Provide the (X, Y) coordinate of the cell's center where the given text is located.  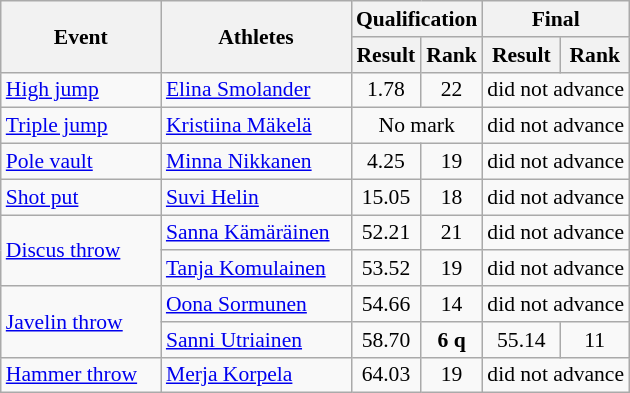
No mark (416, 126)
14 (452, 304)
Discus throw (81, 250)
53.52 (386, 269)
58.70 (386, 340)
Triple jump (81, 126)
54.66 (386, 304)
Elina Smolander (256, 90)
High jump (81, 90)
6 q (452, 340)
Tanja Komulainen (256, 269)
52.21 (386, 233)
Final (556, 19)
11 (594, 340)
Merja Korpela (256, 375)
Minna Nikkanen (256, 162)
Javelin throw (81, 322)
18 (452, 197)
15.05 (386, 197)
Shot put (81, 197)
4.25 (386, 162)
Kristiina Mäkelä (256, 126)
Event (81, 36)
Suvi Helin (256, 197)
Oona Sormunen (256, 304)
Pole vault (81, 162)
Athletes (256, 36)
55.14 (521, 340)
1.78 (386, 90)
Hammer throw (81, 375)
Qualification (416, 19)
64.03 (386, 375)
Sanni Utriainen (256, 340)
Sanna Kämäräinen (256, 233)
22 (452, 90)
21 (452, 233)
